Extract the [x, y] coordinate from the center of the cell holding the provided text.  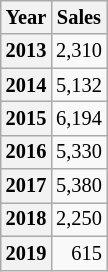
5,330 [79, 152]
2017 [26, 186]
5,132 [79, 85]
6,194 [79, 118]
2018 [26, 219]
2015 [26, 118]
2013 [26, 51]
Sales [79, 17]
2,310 [79, 51]
Year [26, 17]
2014 [26, 85]
2016 [26, 152]
2,250 [79, 219]
2019 [26, 253]
615 [79, 253]
5,380 [79, 186]
